Locate the cell with the specified text and output its (X, Y) center coordinate. 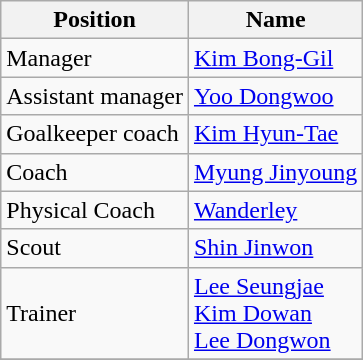
Lee Seungjae Kim Dowan Lee Dongwon (275, 313)
Position (95, 20)
Scout (95, 248)
Kim Bong-Gil (275, 58)
Name (275, 20)
Wanderley (275, 210)
Physical Coach (95, 210)
Shin Jinwon (275, 248)
Manager (95, 58)
Kim Hyun-Tae (275, 134)
Yoo Dongwoo (275, 96)
Myung Jinyoung (275, 172)
Goalkeeper coach (95, 134)
Assistant manager (95, 96)
Trainer (95, 313)
Coach (95, 172)
